Capture the cell that displays the provided text and extract its (X, Y) central coordinate. 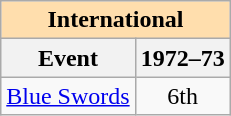
International (116, 20)
6th (182, 96)
Blue Swords (68, 96)
1972–73 (182, 58)
Event (68, 58)
